Capture the cell that displays the provided text and extract its [x, y] central coordinate. 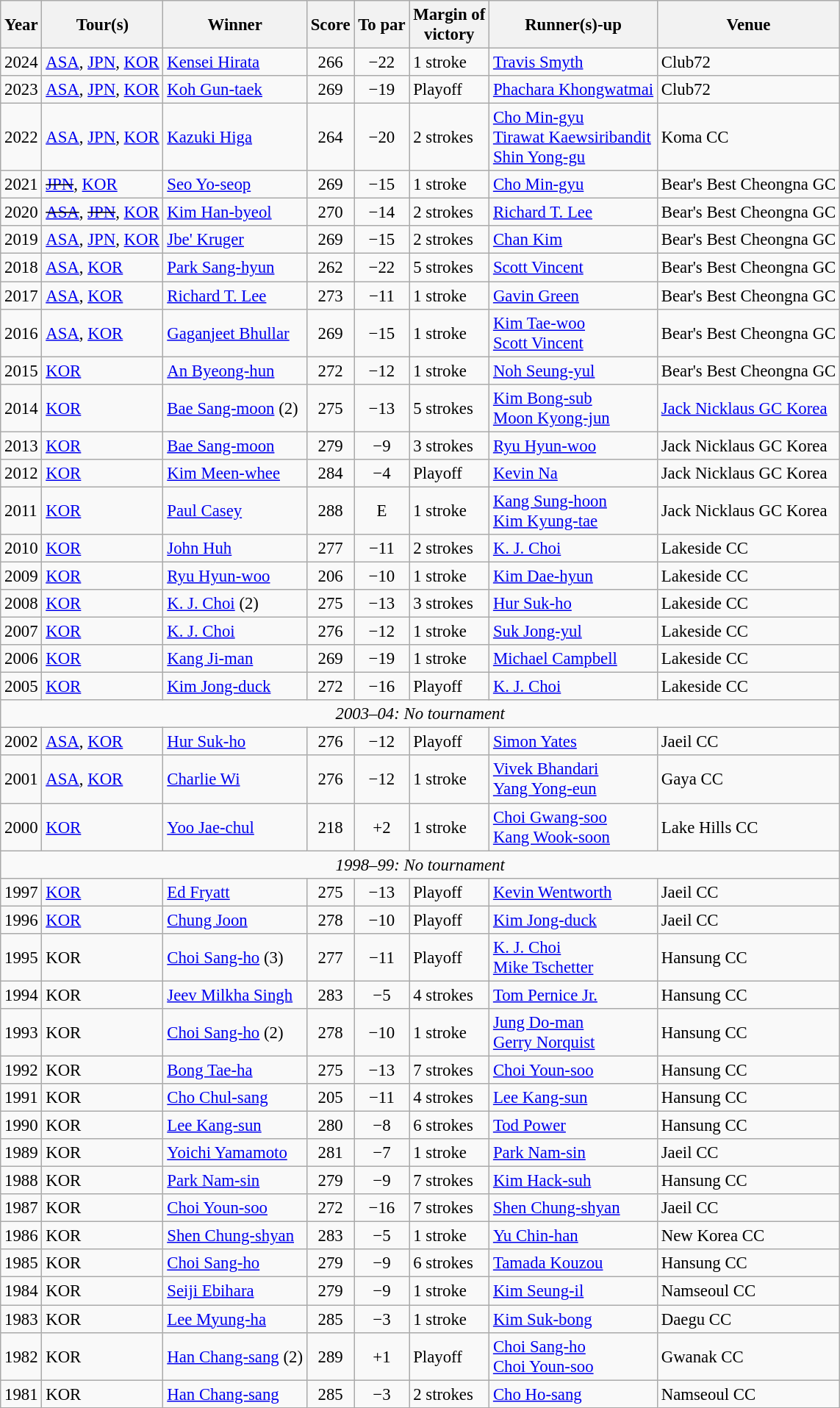
Ed Fryatt [235, 892]
1995 [21, 957]
2005 [21, 687]
Kim Hack-suh [573, 1181]
2012 [21, 473]
Cho Chul-sang [235, 1098]
2018 [21, 268]
Han Chang-sang [235, 1394]
Kim Meen-whee [235, 473]
New Korea CC [748, 1236]
Kang Sung-hoon Kim Kyung-tae [573, 510]
Park Sang-hyun [235, 268]
Choi Sang-ho (2) [235, 1032]
Scott Vincent [573, 268]
−20 [382, 137]
Jbe' Kruger [235, 240]
Venue [748, 25]
K. J. Choi (2) [235, 604]
Bong Tae-ha [235, 1070]
Cho Min-gyu Tirawat Kaewsiribandit Shin Yong-gu [573, 137]
Score [331, 25]
JPN, KOR [103, 185]
Tom Pernice Jr. [573, 995]
Gaganjeet Bhullar [235, 332]
288 [331, 510]
2021 [21, 185]
Kevin Wentworth [573, 892]
Kim Seung-il [573, 1291]
K. J. Choi Mike Tschetter [573, 957]
2001 [21, 779]
Daegu CC [748, 1319]
Phachara Khongwatmai [573, 90]
Kim Tae-woo Scott Vincent [573, 332]
Kazuki Higa [235, 137]
1982 [21, 1356]
Jeev Milkha Singh [235, 995]
289 [331, 1356]
264 [331, 137]
2003–04: No tournament [420, 714]
Gavin Green [573, 296]
Jung Do-man Gerry Norquist [573, 1032]
Cho Min-gyu [573, 185]
Runner(s)-up [573, 25]
Choi Sang-ho Choi Youn-soo [573, 1356]
218 [331, 826]
−7 [382, 1153]
1991 [21, 1098]
1988 [21, 1181]
2009 [21, 576]
Koma CC [748, 137]
Koh Gun-taek [235, 90]
E [382, 510]
Gaya CC [748, 779]
270 [331, 212]
Kim Dae-hyun [573, 576]
To par [382, 25]
2017 [21, 296]
−14 [382, 212]
Charlie Wi [235, 779]
280 [331, 1126]
Yoo Jae-chul [235, 826]
Chan Kim [573, 240]
2007 [21, 632]
Bae Sang-moon (2) [235, 407]
John Huh [235, 548]
2008 [21, 604]
2016 [21, 332]
2010 [21, 548]
Noh Seung-yul [573, 371]
2011 [21, 510]
2019 [21, 240]
2023 [21, 90]
Travis Smyth [573, 62]
+1 [382, 1356]
Year [21, 25]
Winner [235, 25]
2020 [21, 212]
1992 [21, 1070]
Tamada Kouzou [573, 1264]
Han Chang-sang (2) [235, 1356]
Tour(s) [103, 25]
1989 [21, 1153]
2000 [21, 826]
Paul Casey [235, 510]
Yu Chin-han [573, 1236]
273 [331, 296]
1993 [21, 1032]
−4 [382, 473]
2006 [21, 659]
Seo Yo-seop [235, 185]
Lee Myung-ha [235, 1319]
Lake Hills CC [748, 826]
1996 [21, 920]
1990 [21, 1126]
Michael Campbell [573, 659]
2022 [21, 137]
Yoichi Yamamoto [235, 1153]
Tod Power [573, 1126]
Gwanak CC [748, 1356]
281 [331, 1153]
Choi Sang-ho [235, 1264]
284 [331, 473]
Choi Gwang-soo Kang Wook-soon [573, 826]
Kang Ji-man [235, 659]
Bae Sang-moon [235, 446]
Cho Ho-sang [573, 1394]
1998–99: No tournament [420, 865]
1985 [21, 1264]
2014 [21, 407]
206 [331, 576]
262 [331, 268]
Kim Han-byeol [235, 212]
Kensei Hirata [235, 62]
+2 [382, 826]
1981 [21, 1394]
1997 [21, 892]
Choi Sang-ho (3) [235, 957]
205 [331, 1098]
2024 [21, 62]
Kim Bong-sub Moon Kyong-jun [573, 407]
An Byeong-hun [235, 371]
1986 [21, 1236]
2002 [21, 742]
Kevin Na [573, 473]
−8 [382, 1126]
Suk Jong-yul [573, 632]
1987 [21, 1208]
1994 [21, 995]
Margin ofvictory [450, 25]
2015 [21, 371]
Chung Joon [235, 920]
1984 [21, 1291]
266 [331, 62]
Kim Suk-bong [573, 1319]
Vivek Bhandari Yang Yong-eun [573, 779]
Seiji Ebihara [235, 1291]
Simon Yates [573, 742]
2013 [21, 446]
1983 [21, 1319]
